For the text-containing cell, return its midpoint in [X, Y] coordinate format. 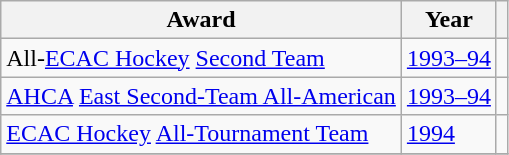
Year [448, 20]
1994 [448, 134]
All-ECAC Hockey Second Team [202, 58]
ECAC Hockey All-Tournament Team [202, 134]
Award [202, 20]
AHCA East Second-Team All-American [202, 96]
